Identify which cell holds the provided text, then report its [X, Y] central coordinate. 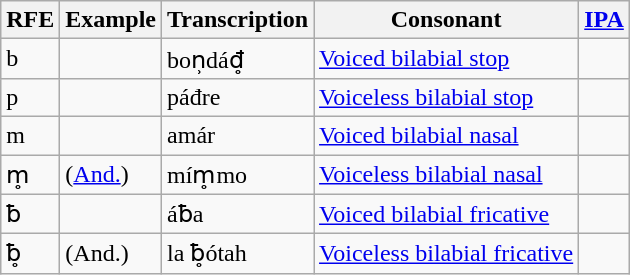
p [30, 97]
Example [111, 20]
mím̥mo [238, 174]
Voiced bilabial fricative [446, 214]
ƀ [30, 214]
Transcription [238, 20]
Voiceless bilabial nasal [446, 174]
amár [238, 135]
m [30, 135]
Voiceless bilabial stop [446, 97]
RFE [30, 20]
Voiceless bilabial fricative [446, 254]
Consonant [446, 20]
b [30, 59]
Voiced bilabial stop [446, 59]
páđre [238, 97]
IPA [604, 20]
Voiced bilabial nasal [446, 135]
la ƀ̥ótah [238, 254]
m̥ [30, 174]
ƀ̥ [30, 254]
áƀa [238, 214]
bon̹dáđ̥ [238, 59]
